Pinpoint the cell where the given text exists, returning its (x, y) midpoint coordinate. 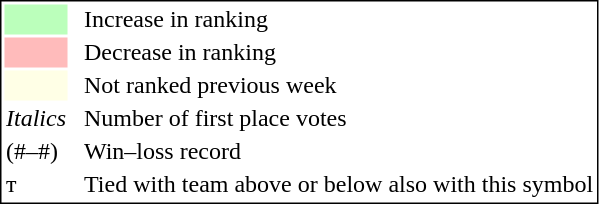
Tied with team above or below also with this symbol (338, 185)
(#–#) (36, 151)
Italics (36, 119)
Increase in ranking (338, 19)
т (36, 185)
Decrease in ranking (338, 53)
Win–loss record (338, 151)
Not ranked previous week (338, 85)
Number of first place votes (338, 119)
